Locate the cell with the specified text and output its [x, y] center coordinate. 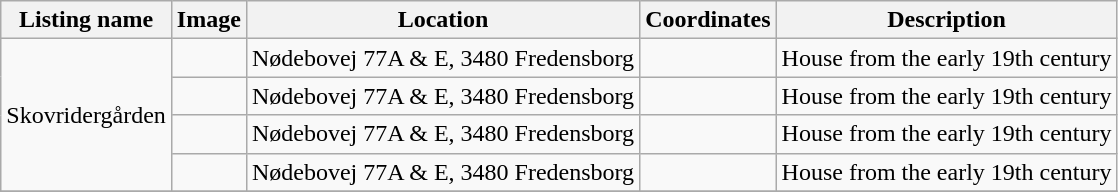
Description [946, 20]
Coordinates [708, 20]
Image [208, 20]
Listing name [86, 20]
Location [442, 20]
Skovridergården [86, 115]
